Search for the cell housing the specified text and yield its (X, Y) center coordinate. 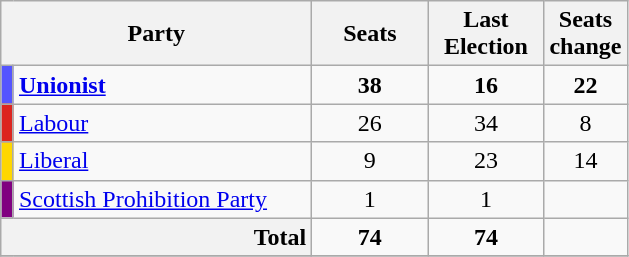
Labour (162, 123)
Scottish Prohibition Party (162, 199)
8 (586, 123)
Seats change (586, 34)
34 (486, 123)
Party (156, 34)
Liberal (162, 161)
14 (586, 161)
26 (370, 123)
16 (486, 85)
23 (486, 161)
Total (156, 237)
38 (370, 85)
Seats (370, 34)
22 (586, 85)
9 (370, 161)
Last Election (486, 34)
Unionist (162, 85)
